Extract the [x, y] coordinate from the center of the cell holding the provided text.  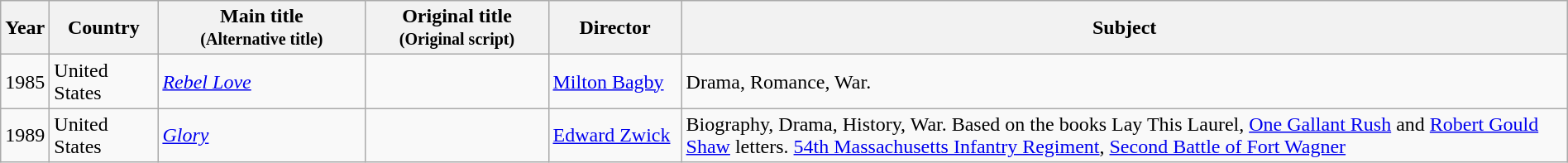
1985 [25, 81]
Milton Bagby [615, 81]
Subject [1125, 28]
Rebel Love [261, 81]
Year [25, 28]
Original title(Original script) [457, 28]
Drama, Romance, War. [1125, 81]
Edward Zwick [615, 136]
Main title(Alternative title) [261, 28]
Country [104, 28]
1989 [25, 136]
Director [615, 28]
Glory [261, 136]
